Detect which cell encompasses the target text, then output its [x, y] center coordinate. 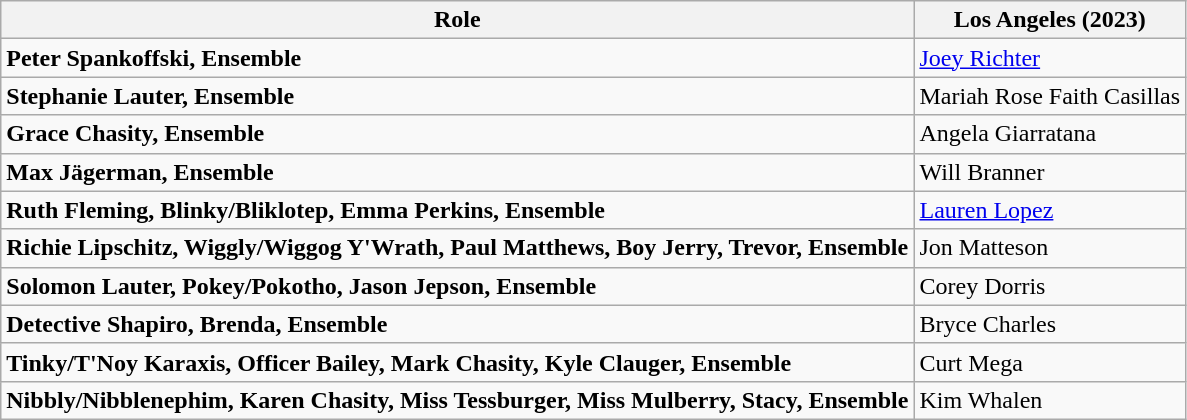
Curt Mega [1050, 362]
Grace Chasity, Ensemble [458, 134]
Kim Whalen [1050, 400]
Detective Shapiro, Brenda, Ensemble [458, 324]
Bryce Charles [1050, 324]
Nibbly/Nibblenephim, Karen Chasity, Miss Tessburger, Miss Mulberry, Stacy, Ensemble [458, 400]
Stephanie Lauter, Ensemble [458, 96]
Lauren Lopez [1050, 210]
Jon Matteson [1050, 248]
Angela Giarratana [1050, 134]
Joey Richter [1050, 58]
Ruth Fleming, Blinky/Bliklotep, Emma Perkins, Ensemble [458, 210]
Mariah Rose Faith Casillas [1050, 96]
Los Angeles (2023) [1050, 20]
Corey Dorris [1050, 286]
Will Branner [1050, 172]
Solomon Lauter, Pokey/Pokotho, Jason Jepson, Ensemble [458, 286]
Tinky/T'Noy Karaxis, Officer Bailey, Mark Chasity, Kyle Clauger, Ensemble [458, 362]
Richie Lipschitz, Wiggly/Wiggog Y'Wrath, Paul Matthews, Boy Jerry, Trevor, Ensemble [458, 248]
Peter Spankoffski, Ensemble [458, 58]
Max Jägerman, Ensemble [458, 172]
Role [458, 20]
